Pinpoint the cell where the given text exists, returning its (X, Y) midpoint coordinate. 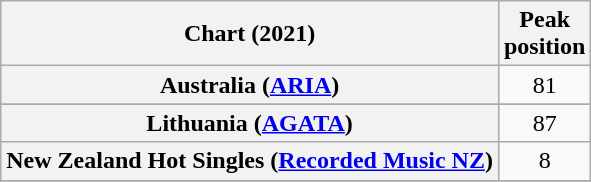
87 (544, 123)
8 (544, 161)
Chart (2021) (250, 34)
81 (544, 85)
Peakposition (544, 34)
Lithuania (AGATA) (250, 123)
Australia (ARIA) (250, 85)
New Zealand Hot Singles (Recorded Music NZ) (250, 161)
